Extract the [X, Y] coordinate from the center of the cell holding the provided text.  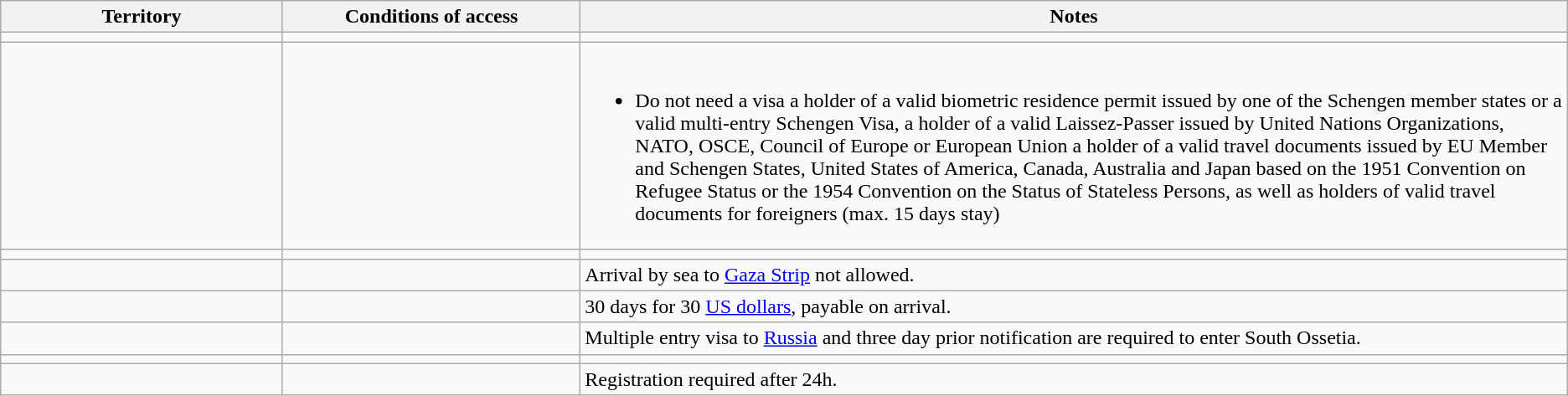
Conditions of access [431, 17]
Territory [142, 17]
Registration required after 24h. [1074, 379]
Arrival by sea to Gaza Strip not allowed. [1074, 275]
Notes [1074, 17]
30 days for 30 US dollars, payable on arrival. [1074, 306]
Multiple entry visa to Russia and three day prior notification are required to enter South Ossetia. [1074, 338]
